Determine the (x, y) coordinate at the center of the cell enclosing the given text.  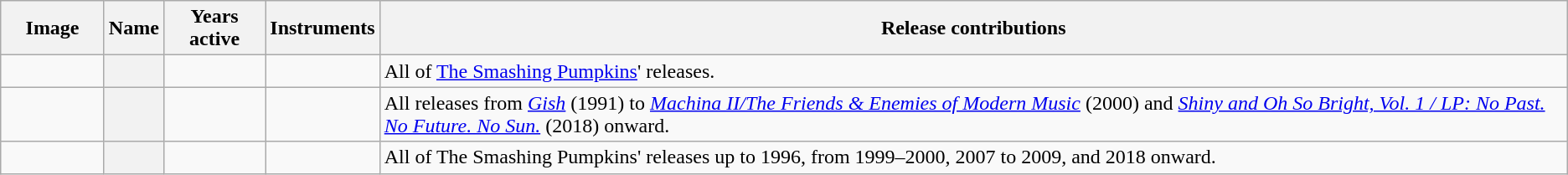
All of The Smashing Pumpkins' releases. (973, 71)
Release contributions (973, 28)
Image (53, 28)
Name (134, 28)
Years active (214, 28)
All of The Smashing Pumpkins' releases up to 1996, from 1999–2000, 2007 to 2009, and 2018 onward. (973, 157)
Instruments (322, 28)
